Determine the (X, Y) coordinate at the center of the cell enclosing the given text.  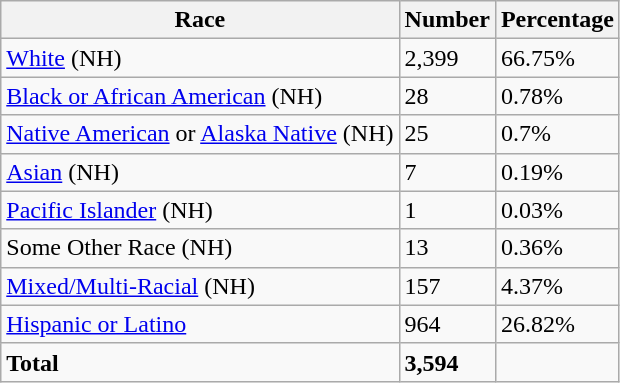
26.82% (557, 324)
0.19% (557, 172)
157 (447, 286)
2,399 (447, 58)
13 (447, 248)
0.03% (557, 210)
1 (447, 210)
Some Other Race (NH) (200, 248)
Percentage (557, 20)
Number (447, 20)
0.36% (557, 248)
Pacific Islander (NH) (200, 210)
964 (447, 324)
4.37% (557, 286)
Asian (NH) (200, 172)
66.75% (557, 58)
Native American or Alaska Native (NH) (200, 134)
0.7% (557, 134)
Race (200, 20)
3,594 (447, 362)
Hispanic or Latino (200, 324)
Black or African American (NH) (200, 96)
Mixed/Multi-Racial (NH) (200, 286)
0.78% (557, 96)
28 (447, 96)
Total (200, 362)
White (NH) (200, 58)
7 (447, 172)
25 (447, 134)
